Locate the cell with the specified text and output its [X, Y] center coordinate. 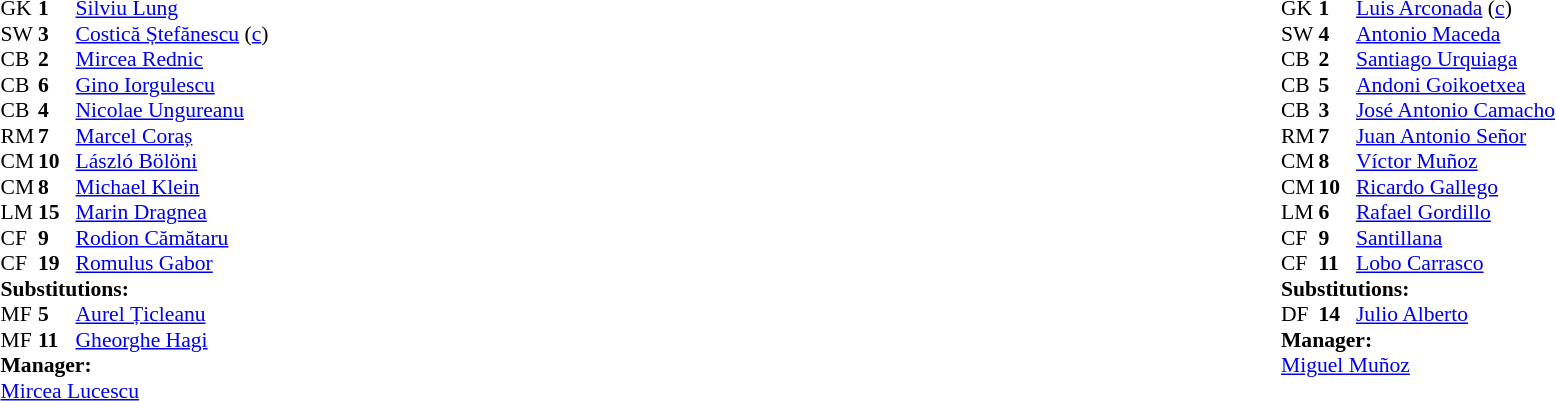
Andoni Goikoetxea [1456, 85]
László Bölöni [172, 161]
Nicolae Ungureanu [172, 111]
14 [1337, 315]
DF [1300, 315]
José Antonio Camacho [1456, 111]
Aurel Țicleanu [172, 315]
Miguel Muñoz [1418, 365]
Marcel Coraș [172, 136]
Romulus Gabor [172, 263]
Rodion Cămătaru [172, 238]
Santillana [1456, 238]
Costică Ștefănescu (c) [172, 34]
Rafael Gordillo [1456, 213]
Mircea Rednic [172, 59]
19 [57, 263]
Michael Klein [172, 187]
Ricardo Gallego [1456, 187]
Gino Iorgulescu [172, 85]
Lobo Carrasco [1456, 263]
Víctor Muñoz [1456, 161]
Antonio Maceda [1456, 34]
Juan Antonio Señor [1456, 136]
Marin Dragnea [172, 213]
Julio Alberto [1456, 315]
Santiago Urquiaga [1456, 59]
15 [57, 213]
Gheorghe Hagi [172, 340]
